Determine the (x, y) coordinate at the center of the cell enclosing the given text.  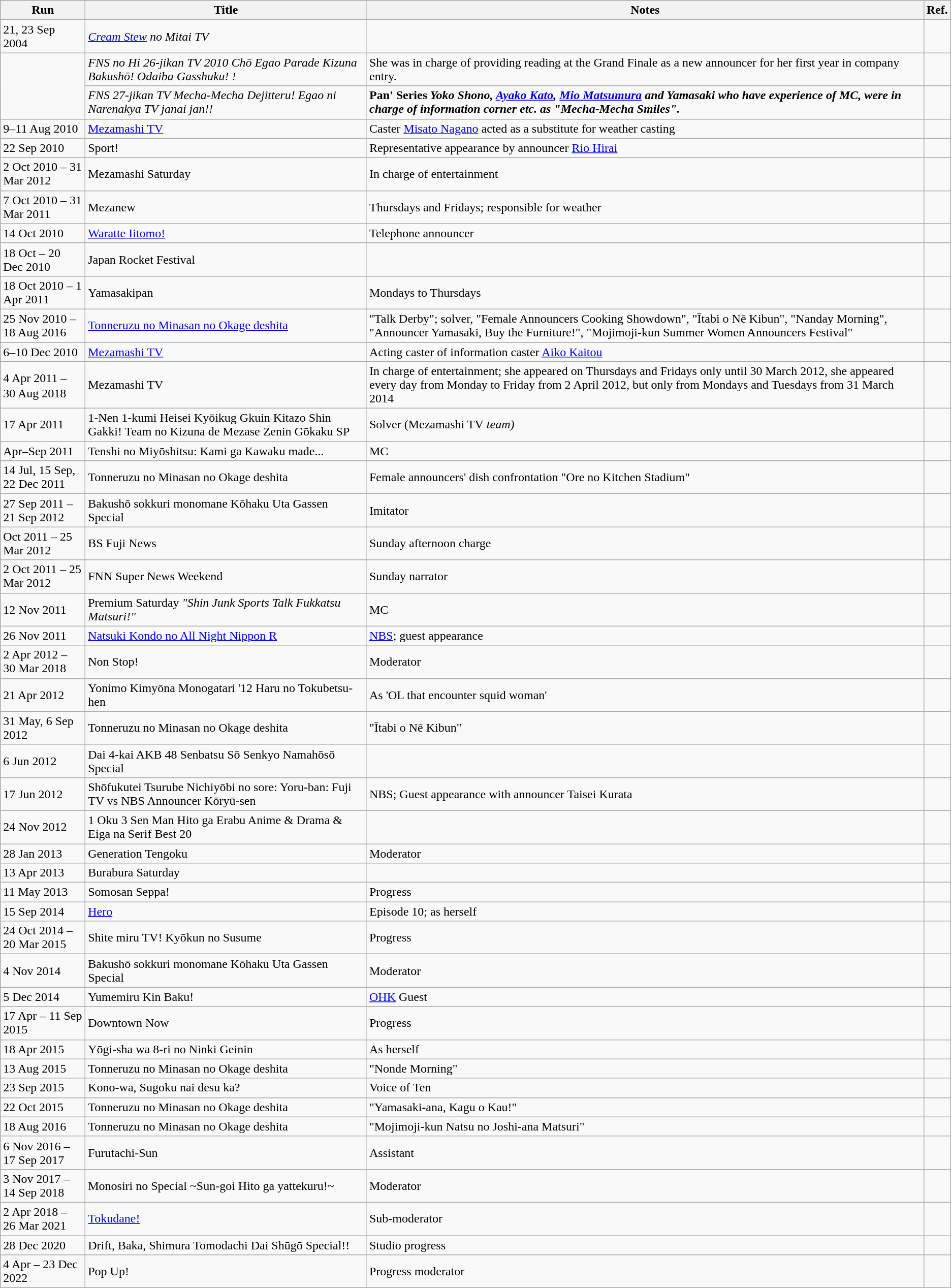
Female announcers' dish confrontation "Ore no Kitchen Stadium" (645, 478)
Non Stop! (226, 662)
13 Apr 2013 (43, 873)
28 Dec 2020 (43, 1245)
"Nonde Morning" (645, 1069)
Furutachi-Sun (226, 1152)
Mondays to Thursdays (645, 293)
2 Oct 2010 – 31 Mar 2012 (43, 174)
22 Oct 2015 (43, 1107)
Somosan Seppa! (226, 892)
14 Oct 2010 (43, 233)
24 Oct 2014 – 20 Mar 2015 (43, 938)
4 Apr 2011 – 30 Aug 2018 (43, 385)
FNS 27-jikan TV Mecha-Mecha Dejitteru! Egao ni Narenakya TV janai jan!! (226, 103)
As 'OL that encounter squid woman' (645, 695)
17 Apr 2011 (43, 425)
3 Nov 2017 – 14 Sep 2018 (43, 1186)
Sport! (226, 148)
11 May 2013 (43, 892)
17 Jun 2012 (43, 794)
Tokudane! (226, 1218)
NBS; guest appearance (645, 636)
Tenshi no Miyōshitsu: Kami ga Kawaku made... (226, 451)
17 Apr – 11 Sep 2015 (43, 1023)
24 Nov 2012 (43, 827)
Ref. (937, 10)
1 Oku 3 Sen Man Hito ga Erabu Anime & Drama & Eiga na Serif Best 20 (226, 827)
23 Sep 2015 (43, 1088)
Representative appearance by announcer Rio Hirai (645, 148)
28 Jan 2013 (43, 853)
Oct 2011 – 25 Mar 2012 (43, 544)
18 Apr 2015 (43, 1049)
1-Nen 1-kumi Heisei Kyōikug Gkuin Kitazo Shin Gakki! Team no Kizuna de Mezase Zenin Gōkaku SP (226, 425)
2 Oct 2011 – 25 Mar 2012 (43, 576)
Mezamashi Saturday (226, 174)
27 Sep 2011 – 21 Sep 2012 (43, 510)
OHK Guest (645, 997)
Solver (Mezamashi TV team) (645, 425)
7 Oct 2010 – 31 Mar 2011 (43, 207)
Yonimo Kimyōna Monogatari '12 Haru no Tokubetsu-hen (226, 695)
Shite miru TV! Kyōkun no Susume (226, 938)
Sunday afternoon charge (645, 544)
Yōgi-sha wa 8-ri no Ninki Geinin (226, 1049)
Acting caster of information caster Aiko Kaitou (645, 352)
Cream Stew no Mitai TV (226, 37)
Voice of Ten (645, 1088)
Title (226, 10)
15 Sep 2014 (43, 912)
Natsuki Kondo no All Night Nippon R (226, 636)
Sub-moderator (645, 1218)
14 Jul, 15 Sep, 22 Dec 2011 (43, 478)
Hero (226, 912)
Caster Misato Nagano acted as a substitute for weather casting (645, 129)
18 Aug 2016 (43, 1126)
Telephone announcer (645, 233)
Studio progress (645, 1245)
13 Aug 2015 (43, 1069)
2 Apr 2012 – 30 Mar 2018 (43, 662)
Apr–Sep 2011 (43, 451)
BS Fuji News (226, 544)
NBS; Guest appearance with announcer Taisei Kurata (645, 794)
Sunday narrator (645, 576)
12 Nov 2011 (43, 610)
"Yamasaki-ana, Kagu o Kau!" (645, 1107)
9–11 Aug 2010 (43, 129)
FNS no Hi 26-jikan TV 2010 Chō Egao Parade Kizuna Bakushō! Odaiba Gasshuku! ! (226, 69)
Run (43, 10)
Pop Up! (226, 1271)
Shōfukutei Tsurube Nichiyōbi no sore: Yoru-ban: Fuji TV vs NBS Announcer Kōryū-sen (226, 794)
As herself (645, 1049)
18 Oct – 20 Dec 2010 (43, 259)
5 Dec 2014 (43, 997)
FNN Super News Weekend (226, 576)
Notes (645, 10)
Assistant (645, 1152)
Dai 4-kai AKB 48 Senbatsu Sō Senkyo Namahōsō Special (226, 761)
Premium Saturday "Shin Junk Sports Talk Fukkatsu Matsuri!" (226, 610)
Mezanew (226, 207)
In charge of entertainment (645, 174)
4 Apr – 23 Dec 2022 (43, 1271)
Yumemiru Kin Baku! (226, 997)
6 Jun 2012 (43, 761)
2 Apr 2018 – 26 Mar 2021 (43, 1218)
31 May, 6 Sep 2012 (43, 728)
Drift, Baka, Shimura Tomodachi Dai Shūgō Special!! (226, 1245)
Japan Rocket Festival (226, 259)
25 Nov 2010 – 18 Aug 2016 (43, 325)
Yamasakipan (226, 293)
18 Oct 2010 – 1 Apr 2011 (43, 293)
21 Apr 2012 (43, 695)
Kono-wa, Sugoku nai desu ka? (226, 1088)
21, 23 Sep 2004 (43, 37)
Imitator (645, 510)
6–10 Dec 2010 (43, 352)
6 Nov 2016 – 17 Sep 2017 (43, 1152)
Burabura Saturday (226, 873)
Generation Tengoku (226, 853)
Progress moderator (645, 1271)
"Ītabi o Nē Kibun" (645, 728)
Monosiri no Special ~Sun-goi Hito ga yattekuru!~ (226, 1186)
Waratte Iitomo! (226, 233)
Downtown Now (226, 1023)
Episode 10; as herself (645, 912)
Thursdays and Fridays; responsible for weather (645, 207)
4 Nov 2014 (43, 970)
26 Nov 2011 (43, 636)
"Mojimoji-kun Natsu no Joshi-ana Matsuri" (645, 1126)
She was in charge of providing reading at the Grand Finale as a new announcer for her first year in company entry. (645, 69)
22 Sep 2010 (43, 148)
